Locate the cell with the specified text and output its [x, y] center coordinate. 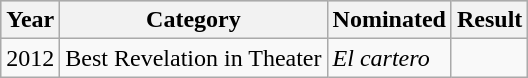
Best Revelation in Theater [194, 58]
El cartero [389, 58]
Result [489, 20]
2012 [30, 58]
Category [194, 20]
Nominated [389, 20]
Year [30, 20]
